Find where the given text appears and provide that cell's center as (x, y) coordinate. 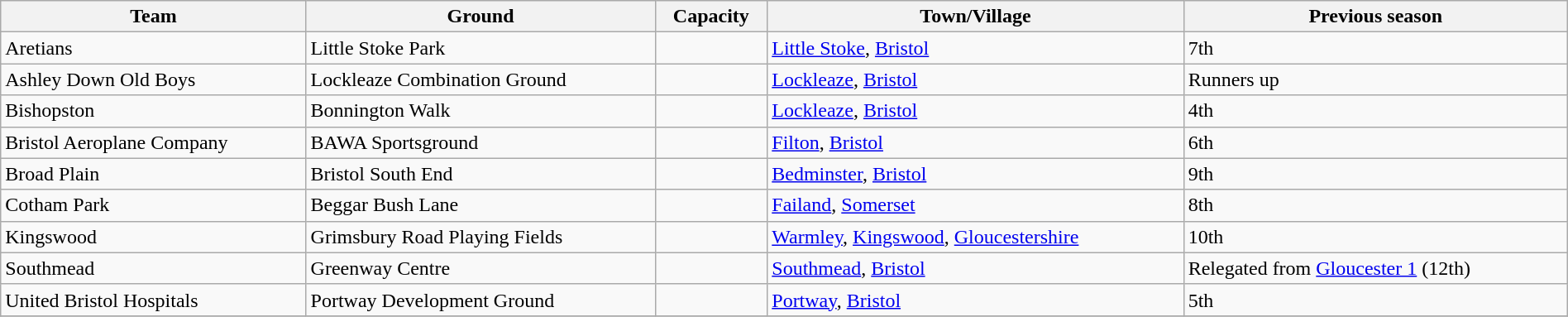
Little Stoke Park (480, 48)
Filton, Bristol (976, 142)
Runners up (1375, 79)
Beggar Bush Lane (480, 205)
Southmead (154, 268)
Portway Development Ground (480, 300)
4th (1375, 111)
Bristol Aeroplane Company (154, 142)
6th (1375, 142)
Town/Village (976, 17)
Bishopston (154, 111)
Ashley Down Old Boys (154, 79)
Team (154, 17)
Ground (480, 17)
Previous season (1375, 17)
7th (1375, 48)
United Bristol Hospitals (154, 300)
Failand, Somerset (976, 205)
Bedminster, Bristol (976, 174)
Portway, Bristol (976, 300)
10th (1375, 237)
Southmead, Bristol (976, 268)
Aretians (154, 48)
Broad Plain (154, 174)
Capacity (711, 17)
Kingswood (154, 237)
5th (1375, 300)
Relegated from Gloucester 1 (12th) (1375, 268)
Little Stoke, Bristol (976, 48)
Cotham Park (154, 205)
Bristol South End (480, 174)
9th (1375, 174)
BAWA Sportsground (480, 142)
Warmley, Kingswood, Gloucestershire (976, 237)
Grimsbury Road Playing Fields (480, 237)
Bonnington Walk (480, 111)
8th (1375, 205)
Greenway Centre (480, 268)
Lockleaze Combination Ground (480, 79)
